Output the (x, y) coordinate of the center of the cell containing the given text.  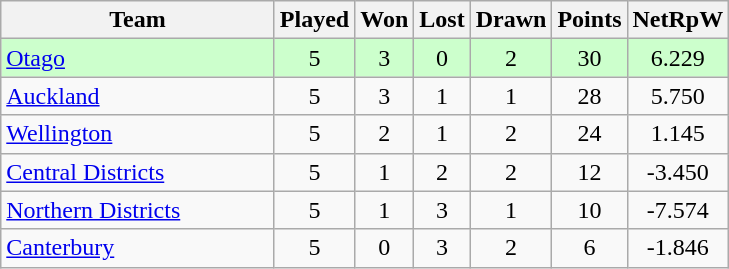
Wellington (138, 134)
Otago (138, 58)
-7.574 (678, 210)
24 (590, 134)
Won (384, 20)
12 (590, 172)
Points (590, 20)
6.229 (678, 58)
6 (590, 248)
-1.846 (678, 248)
10 (590, 210)
1.145 (678, 134)
Drawn (511, 20)
5.750 (678, 96)
-3.450 (678, 172)
Canterbury (138, 248)
NetRpW (678, 20)
Central Districts (138, 172)
Auckland (138, 96)
28 (590, 96)
Northern Districts (138, 210)
Played (314, 20)
Lost (442, 20)
Team (138, 20)
30 (590, 58)
